Scan for the cell matching the given text and deliver its (x, y) coordinate at center. 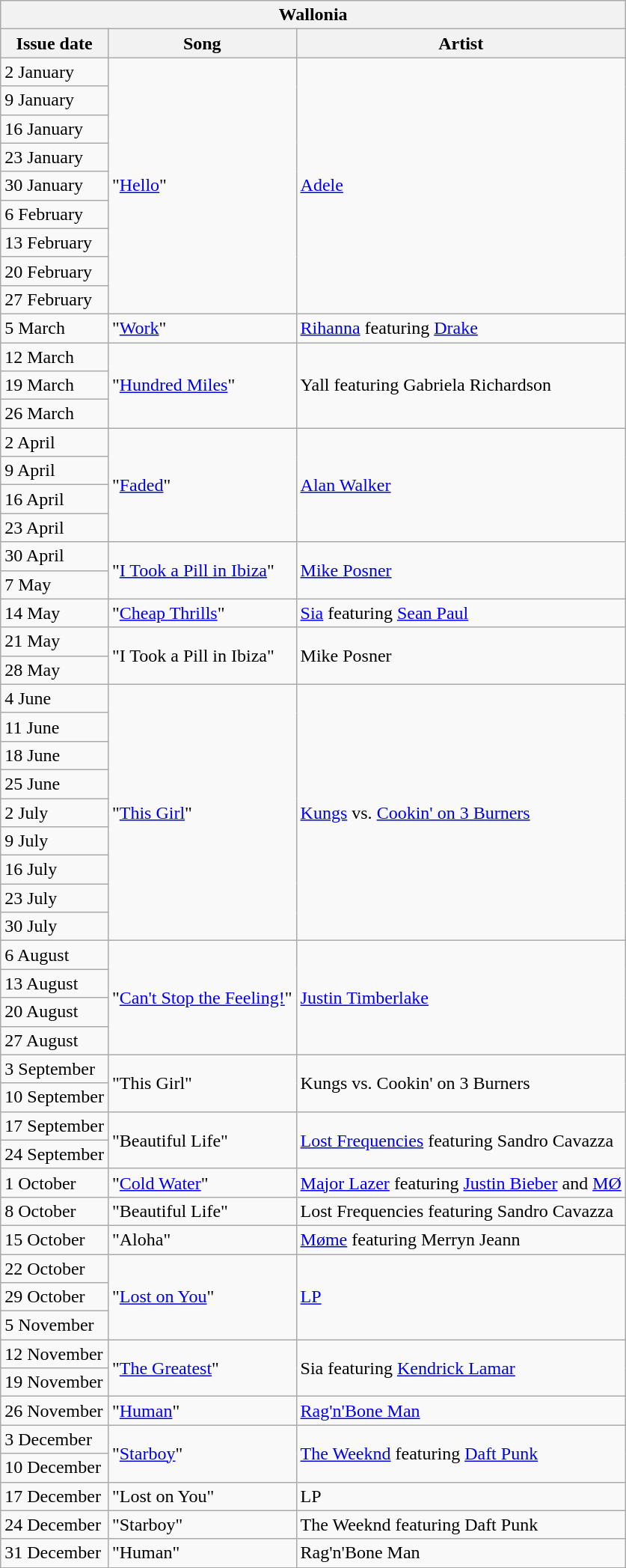
23 April (55, 528)
7 May (55, 585)
18 June (55, 755)
12 November (55, 1354)
3 December (55, 1439)
5 November (55, 1326)
29 October (55, 1297)
1 October (55, 1183)
"Hello" (202, 186)
15 October (55, 1239)
Issue date (55, 43)
16 January (55, 129)
Song (202, 43)
31 December (55, 1553)
8 October (55, 1211)
25 June (55, 784)
9 April (55, 471)
21 May (55, 641)
"Cheap Thrills" (202, 613)
Adele (461, 186)
14 May (55, 613)
20 February (55, 271)
17 December (55, 1496)
"Can't Stop the Feeling!" (202, 998)
Sia featuring Sean Paul (461, 613)
24 December (55, 1525)
26 March (55, 414)
16 July (55, 870)
30 July (55, 927)
4 June (55, 698)
Artist (461, 43)
17 September (55, 1126)
19 November (55, 1382)
"Hundred Miles" (202, 385)
Sia featuring Kendrick Lamar (461, 1368)
20 August (55, 1012)
6 August (55, 955)
6 February (55, 214)
2 July (55, 812)
2 April (55, 442)
Justin Timberlake (461, 998)
27 February (55, 299)
9 January (55, 100)
30 January (55, 186)
"Faded" (202, 485)
"Cold Water" (202, 1183)
23 January (55, 157)
5 March (55, 328)
30 April (55, 556)
10 September (55, 1097)
12 March (55, 357)
23 July (55, 898)
Yall featuring Gabriela Richardson (461, 385)
26 November (55, 1411)
19 March (55, 385)
11 June (55, 727)
22 October (55, 1269)
10 December (55, 1468)
2 January (55, 72)
Møme featuring Merryn Jeann (461, 1239)
3 September (55, 1069)
9 July (55, 841)
28 May (55, 670)
Major Lazer featuring Justin Bieber and MØ (461, 1183)
"The Greatest" (202, 1368)
"Aloha" (202, 1239)
13 February (55, 242)
24 September (55, 1154)
"Work" (202, 328)
27 August (55, 1040)
13 August (55, 983)
Alan Walker (461, 485)
Wallonia (313, 15)
Rihanna featuring Drake (461, 328)
16 April (55, 499)
